Determine the [x, y] coordinate at the center of the cell enclosing the given text.  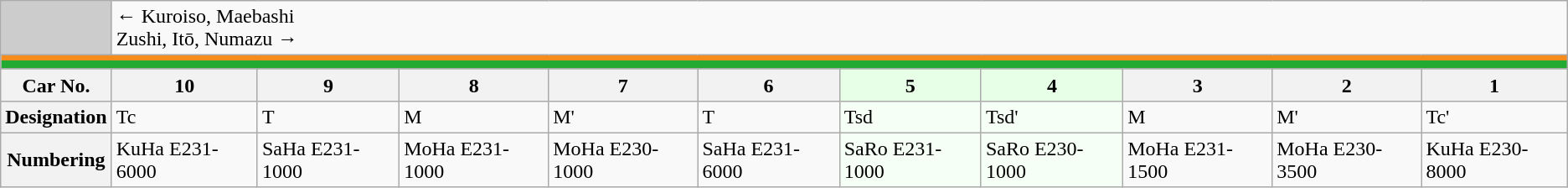
6 [769, 85]
3 [1198, 85]
Tc' [1494, 117]
1 [1494, 85]
MoHa E230-3500 [1347, 159]
MoHa E231-1000 [474, 159]
Car No. [56, 85]
Tsd' [1052, 117]
4 [1052, 85]
Tsd [910, 117]
KuHa E231-6000 [184, 159]
SaHa E231-6000 [769, 159]
2 [1347, 85]
SaRo E230-1000 [1052, 159]
10 [184, 85]
MoHa E230-1000 [623, 159]
KuHa E230-8000 [1494, 159]
7 [623, 85]
Designation [56, 117]
Numbering [56, 159]
SaRo E231-1000 [910, 159]
9 [328, 85]
Tc [184, 117]
5 [910, 85]
SaHa E231-1000 [328, 159]
8 [474, 85]
MoHa E231-1500 [1198, 159]
← Kuroiso, MaebashiZushi, Itō, Numazu → [839, 29]
